Search for the cell housing the specified text and yield its (x, y) center coordinate. 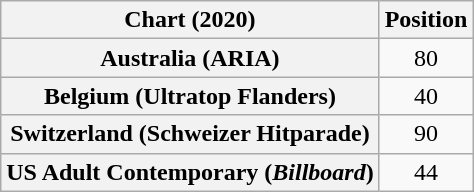
Belgium (Ultratop Flanders) (190, 96)
80 (426, 58)
Chart (2020) (190, 20)
Switzerland (Schweizer Hitparade) (190, 134)
90 (426, 134)
44 (426, 172)
Position (426, 20)
US Adult Contemporary (Billboard) (190, 172)
40 (426, 96)
Australia (ARIA) (190, 58)
